Extract the [X, Y] coordinate from the center of the cell holding the provided text.  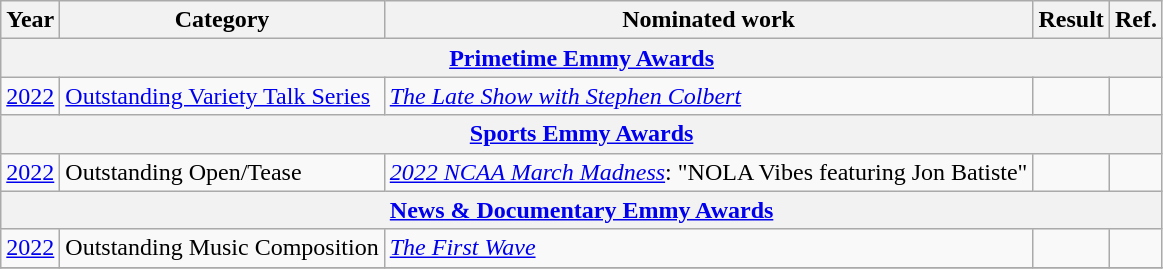
News & Documentary Emmy Awards [582, 210]
Sports Emmy Awards [582, 134]
Outstanding Open/Tease [222, 172]
The First Wave [708, 248]
2022 NCAA March Madness: "NOLA Vibes featuring Jon Batiste" [708, 172]
Nominated work [708, 20]
Category [222, 20]
Primetime Emmy Awards [582, 58]
Outstanding Music Composition [222, 248]
Year [30, 20]
The Late Show with Stephen Colbert [708, 96]
Outstanding Variety Talk Series [222, 96]
Ref. [1136, 20]
Result [1071, 20]
